Pinpoint the cell where the given text exists, returning its [X, Y] midpoint coordinate. 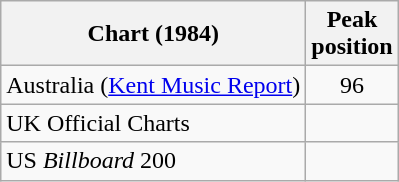
UK Official Charts [154, 123]
Australia (Kent Music Report) [154, 85]
Peak position [352, 34]
Chart (1984) [154, 34]
US Billboard 200 [154, 161]
96 [352, 85]
